Return (X, Y) of the center of cell containing provided text 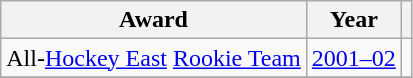
2001–02 (354, 58)
All-Hockey East Rookie Team (154, 58)
Award (154, 20)
Year (354, 20)
